For the text-containing cell, return its midpoint in (x, y) coordinate format. 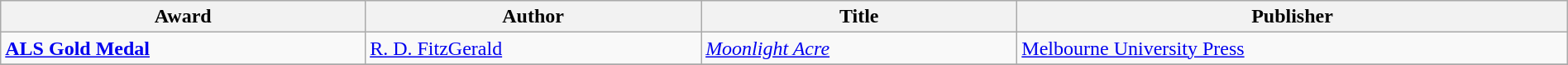
Moonlight Acre (859, 48)
Melbourne University Press (1292, 48)
ALS Gold Medal (184, 48)
Publisher (1292, 17)
Title (859, 17)
Award (184, 17)
Author (533, 17)
R. D. FitzGerald (533, 48)
